Scan for the cell matching the given text and deliver its (X, Y) coordinate at center. 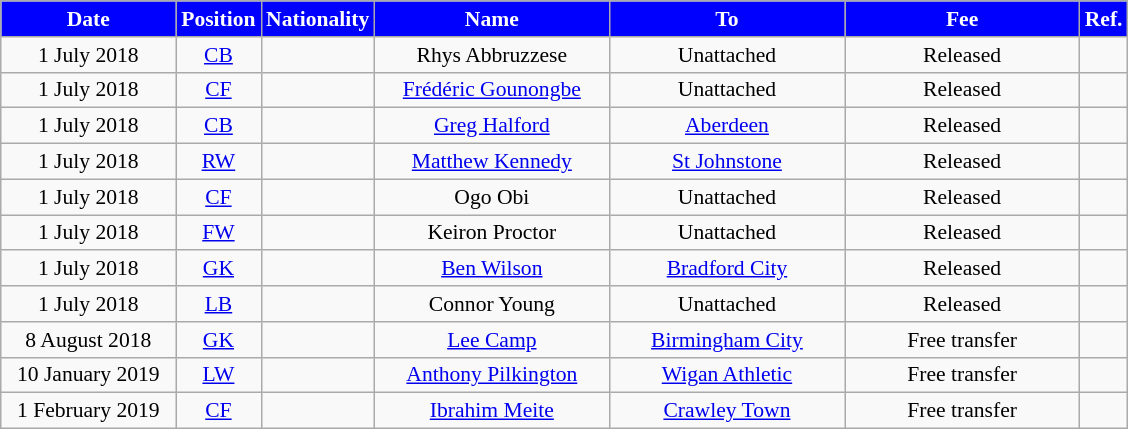
Birmingham City (726, 340)
Wigan Athletic (726, 375)
Ben Wilson (492, 269)
Rhys Abbruzzese (492, 55)
To (726, 19)
St Johnstone (726, 162)
Name (492, 19)
Bradford City (726, 269)
Position (218, 19)
Anthony Pilkington (492, 375)
Ref. (1104, 19)
RW (218, 162)
8 August 2018 (88, 340)
10 January 2019 (88, 375)
FW (218, 233)
Nationality (318, 19)
Date (88, 19)
Greg Halford (492, 126)
Ogo Obi (492, 197)
Keiron Proctor (492, 233)
Lee Camp (492, 340)
Fee (962, 19)
Connor Young (492, 304)
LW (218, 375)
Ibrahim Meite (492, 411)
LB (218, 304)
1 February 2019 (88, 411)
Aberdeen (726, 126)
Crawley Town (726, 411)
Frédéric Gounongbe (492, 90)
Matthew Kennedy (492, 162)
